Output the [x, y] coordinate of the center of the cell containing the given text.  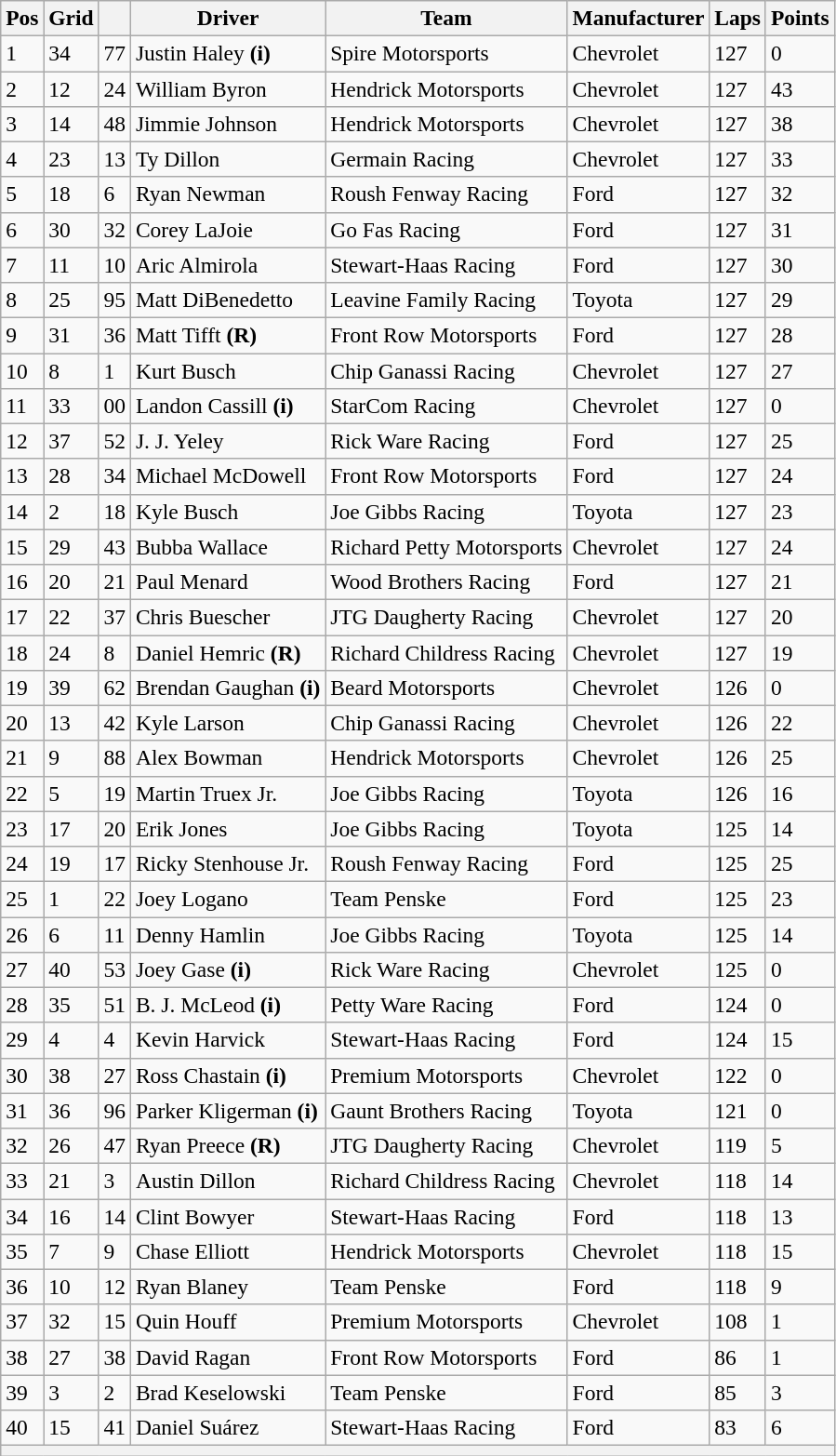
Brendan Gaughan (i) [227, 688]
119 [738, 1145]
Ty Dillon [227, 159]
62 [114, 688]
Matt Tifft (R) [227, 335]
96 [114, 1111]
Pos [22, 18]
Bubba Wallace [227, 547]
William Byron [227, 88]
Quin Houff [227, 1322]
Justin Haley (i) [227, 53]
Team [446, 18]
B. J. McLeod (i) [227, 1005]
Ricky Stenhouse Jr. [227, 863]
Wood Brothers Racing [446, 581]
Aric Almirola [227, 265]
86 [738, 1357]
52 [114, 441]
121 [738, 1111]
Ryan Blaney [227, 1287]
Driver [227, 18]
Chase Elliott [227, 1251]
Points [800, 18]
47 [114, 1145]
Kevin Harvick [227, 1040]
J. J. Yeley [227, 441]
Ryan Preece (R) [227, 1145]
Ross Chastain (i) [227, 1075]
Erik Jones [227, 829]
Kurt Busch [227, 370]
77 [114, 53]
Brad Keselowski [227, 1393]
Daniel Hemric (R) [227, 652]
41 [114, 1427]
Landon Cassill (i) [227, 406]
StarCom Racing [446, 406]
48 [114, 124]
Kyle Busch [227, 512]
42 [114, 723]
Clint Bowyer [227, 1216]
Daniel Suárez [227, 1427]
Leavine Family Racing [446, 300]
Matt DiBenedetto [227, 300]
83 [738, 1427]
Joey Gase (i) [227, 969]
David Ragan [227, 1357]
Go Fas Racing [446, 230]
Kyle Larson [227, 723]
Manufacturer [638, 18]
108 [738, 1322]
Jimmie Johnson [227, 124]
Michael McDowell [227, 476]
Alex Bowman [227, 758]
Laps [738, 18]
88 [114, 758]
122 [738, 1075]
85 [738, 1393]
Austin Dillon [227, 1181]
Beard Motorsports [446, 688]
Denny Hamlin [227, 934]
Corey LaJoie [227, 230]
Ryan Newman [227, 194]
95 [114, 300]
Gaunt Brothers Racing [446, 1111]
Richard Petty Motorsports [446, 547]
53 [114, 969]
Germain Racing [446, 159]
Paul Menard [227, 581]
Joey Logano [227, 899]
Grid [71, 18]
Petty Ware Racing [446, 1005]
00 [114, 406]
Chris Buescher [227, 617]
Martin Truex Jr. [227, 794]
Spire Motorsports [446, 53]
Parker Kligerman (i) [227, 1111]
51 [114, 1005]
